Pinpoint the cell where the given text exists, returning its [x, y] midpoint coordinate. 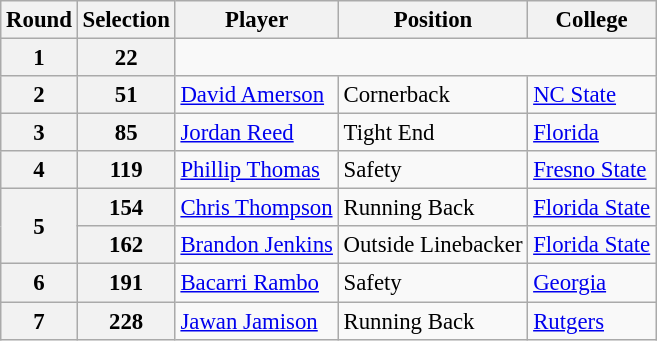
NC State [592, 95]
4 [39, 170]
Fresno State [592, 170]
162 [126, 245]
154 [126, 208]
Brandon Jenkins [256, 245]
Rutgers [592, 321]
Jawan Jamison [256, 321]
Tight End [433, 133]
Florida [592, 133]
Jordan Reed [256, 133]
Georgia [592, 283]
Chris Thompson [256, 208]
College [592, 20]
1 [39, 58]
191 [126, 283]
6 [39, 283]
Outside Linebacker [433, 245]
Selection [126, 20]
Round [39, 20]
119 [126, 170]
22 [126, 58]
Cornerback [433, 95]
Position [433, 20]
3 [39, 133]
5 [39, 226]
85 [126, 133]
7 [39, 321]
David Amerson [256, 95]
51 [126, 95]
228 [126, 321]
Bacarri Rambo [256, 283]
2 [39, 95]
Phillip Thomas [256, 170]
Player [256, 20]
